For the text-containing cell, return its midpoint in (X, Y) coordinate format. 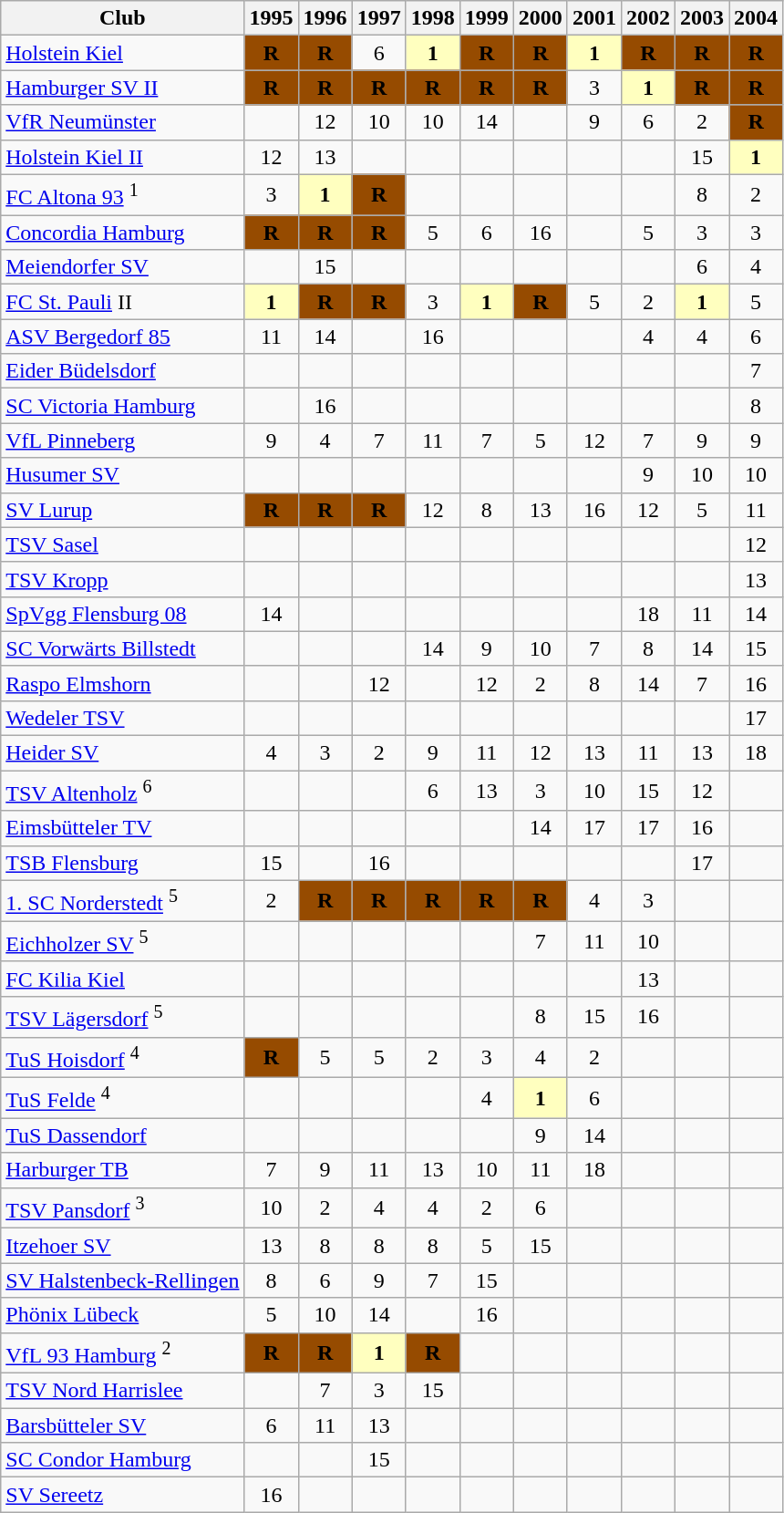
SC Vorwärts Billstedt (122, 648)
ASV Bergedorf 85 (122, 337)
Itzehoer SV (122, 1246)
VfL Pinneberg (122, 440)
TuS Dassendorf (122, 1135)
1997 (379, 18)
Concordia Hamburg (122, 233)
2000 (540, 18)
TSV Sasel (122, 544)
VfL 93 Hamburg 2 (122, 1353)
SC Condor Hamburg (122, 1460)
1999 (487, 18)
Holstein Kiel (122, 53)
1996 (325, 18)
Club (122, 18)
Meiendorfer SV (122, 267)
SpVgg Flensburg 08 (122, 614)
TSV Altenholz 6 (122, 792)
1998 (432, 18)
TSV Kropp (122, 579)
2001 (594, 18)
Phönix Lübeck (122, 1315)
Wedeler TSV (122, 718)
TuS Hoisdorf 4 (122, 1058)
SC Victoria Hamburg (122, 406)
TSB Flensburg (122, 863)
2004 (757, 18)
Eider Büdelsdorf (122, 371)
FC Altona 93 1 (122, 195)
2003 (702, 18)
Hamburger SV II (122, 88)
Husumer SV (122, 475)
FC St. Pauli II (122, 302)
1. SC Norderstedt 5 (122, 901)
TuS Felde 4 (122, 1098)
Eichholzer SV 5 (122, 941)
FC Kilia Kiel (122, 979)
2002 (647, 18)
Holstein Kiel II (122, 157)
Barsbütteler SV (122, 1425)
TSV Pansdorf 3 (122, 1207)
Harburger TB (122, 1170)
VfR Neumünster (122, 122)
SV Halstenbeck-Rellingen (122, 1280)
1995 (272, 18)
TSV Nord Harrislee (122, 1391)
Heider SV (122, 753)
Raspo Elmshorn (122, 683)
TSV Lägersdorf 5 (122, 1016)
SV Sereetz (122, 1495)
Eimsbütteler TV (122, 828)
SV Lurup (122, 510)
